Scan for the cell matching the given text and deliver its [X, Y] coordinate at center. 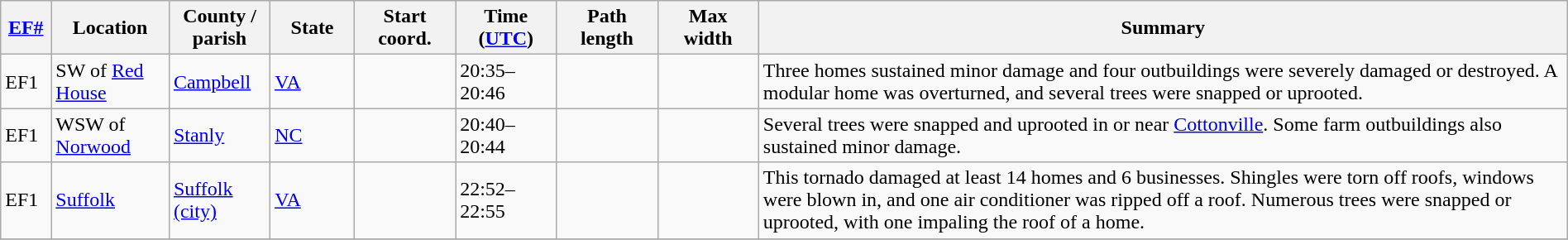
Start coord. [404, 28]
EF# [26, 28]
Stanly [219, 136]
State [313, 28]
SW of Red House [111, 81]
WSW of Norwood [111, 136]
Time (UTC) [506, 28]
20:35–20:46 [506, 81]
NC [313, 136]
Campbell [219, 81]
20:40–20:44 [506, 136]
Summary [1163, 28]
Max width [708, 28]
Suffolk (city) [219, 200]
County / parish [219, 28]
Location [111, 28]
22:52–22:55 [506, 200]
Several trees were snapped and uprooted in or near Cottonville. Some farm outbuildings also sustained minor damage. [1163, 136]
Path length [607, 28]
Suffolk [111, 200]
